Scan for the cell matching the given text and deliver its (x, y) coordinate at center. 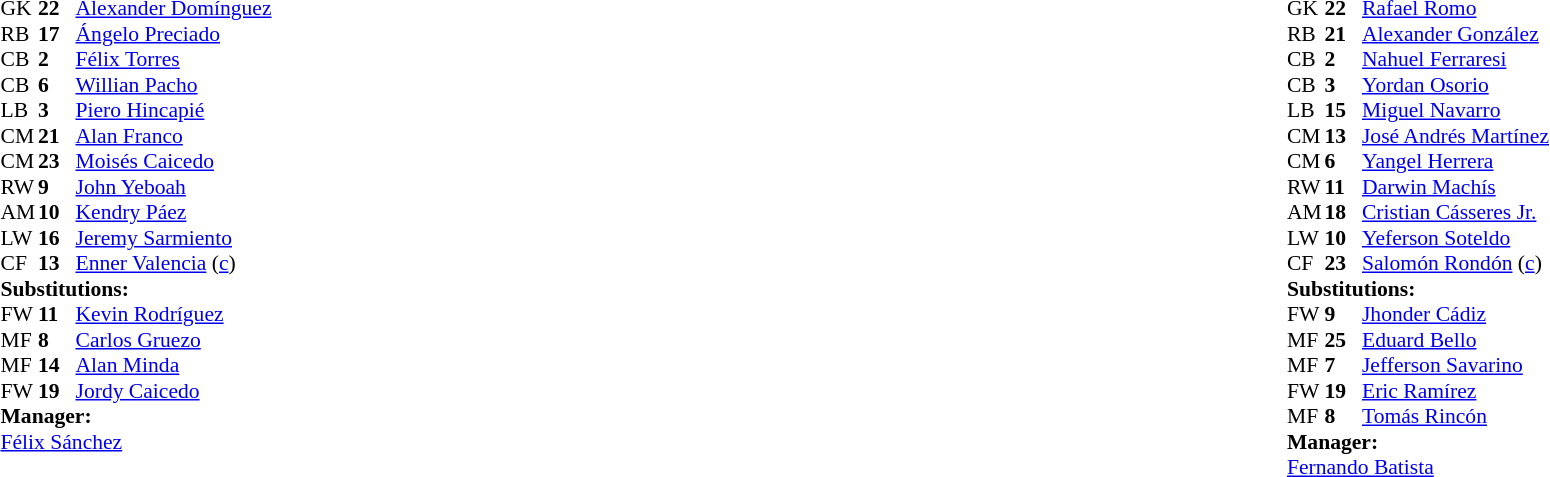
Darwin Machís (1456, 187)
Ángelo Preciado (174, 34)
16 (57, 238)
Jhonder Cádiz (1456, 315)
Alexander González (1456, 34)
Carlos Gruezo (174, 340)
Willian Pacho (174, 85)
Tomás Rincón (1456, 417)
Kevin Rodríguez (174, 315)
Félix Torres (174, 59)
Eric Ramírez (1456, 391)
17 (57, 34)
Kendry Páez (174, 213)
25 (1343, 340)
7 (1343, 365)
18 (1343, 213)
Alan Franco (174, 136)
John Yeboah (174, 187)
Jeremy Sarmiento (174, 238)
Enner Valencia (c) (174, 263)
14 (57, 365)
José Andrés Martínez (1456, 136)
Félix Sánchez (136, 442)
Eduard Bello (1456, 340)
Nahuel Ferraresi (1456, 59)
Yordan Osorio (1456, 85)
Jefferson Savarino (1456, 365)
Jordy Caicedo (174, 391)
Cristian Cásseres Jr. (1456, 213)
Yangel Herrera (1456, 161)
Piero Hincapié (174, 111)
Yeferson Soteldo (1456, 238)
Alan Minda (174, 365)
Salomón Rondón (c) (1456, 263)
15 (1343, 111)
Moisés Caicedo (174, 161)
Miguel Navarro (1456, 111)
